Scan for the cell matching the given text and deliver its (X, Y) coordinate at center. 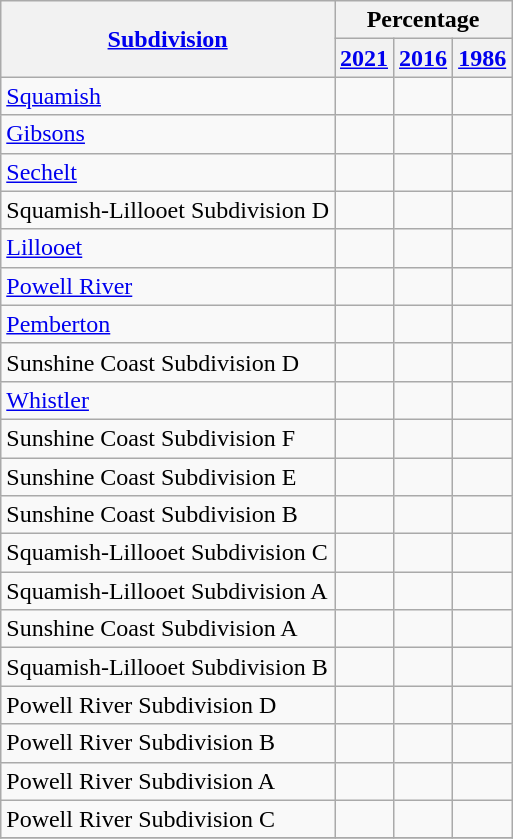
1986 (482, 58)
Sunshine Coast Subdivision D (168, 362)
Sunshine Coast Subdivision A (168, 629)
2016 (424, 58)
Squamish-Lillooet Subdivision B (168, 667)
Powell River Subdivision B (168, 743)
Sechelt (168, 172)
Squamish-Lillooet Subdivision D (168, 210)
Pemberton (168, 324)
Squamish (168, 96)
Whistler (168, 400)
Powell River Subdivision D (168, 705)
Powell River Subdivision C (168, 819)
Sunshine Coast Subdivision F (168, 438)
2021 (364, 58)
Sunshine Coast Subdivision B (168, 515)
Powell River (168, 286)
Subdivision (168, 39)
Powell River Subdivision A (168, 781)
Percentage (422, 20)
Gibsons (168, 134)
Sunshine Coast Subdivision E (168, 477)
Squamish-Lillooet Subdivision A (168, 591)
Lillooet (168, 248)
Squamish-Lillooet Subdivision C (168, 553)
